Extract the [X, Y] coordinate from the center of the cell holding the provided text.  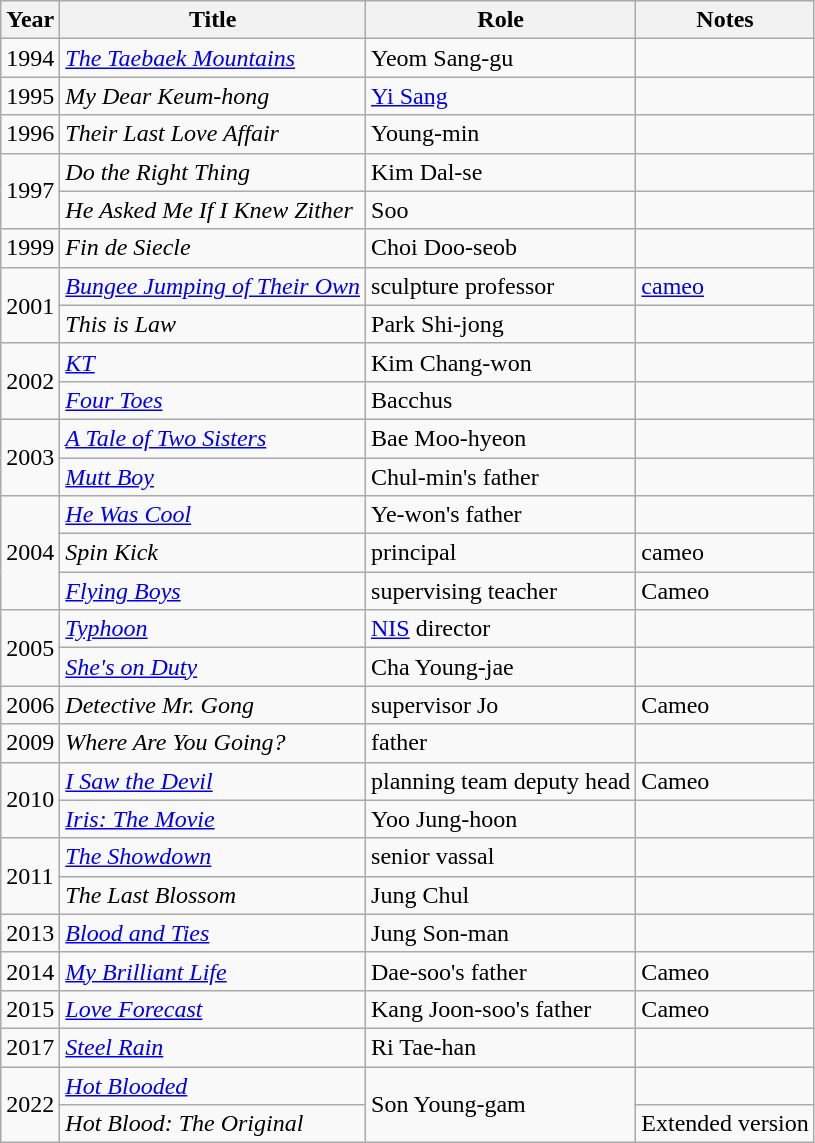
2017 [30, 1047]
2006 [30, 705]
Ri Tae-han [501, 1047]
My Dear Keum-hong [213, 96]
1994 [30, 58]
1996 [30, 134]
KT [213, 362]
Fin de Siecle [213, 248]
Bae Moo-hyeon [501, 438]
supervisor Jo [501, 705]
Cha Young-jae [501, 667]
Blood and Ties [213, 933]
Chul-min's father [501, 477]
principal [501, 553]
2013 [30, 933]
Dae-soo's father [501, 971]
NIS director [501, 629]
2014 [30, 971]
Jung Son-man [501, 933]
Bungee Jumping of Their Own [213, 286]
1997 [30, 191]
I Saw the Devil [213, 781]
Kang Joon-soo's father [501, 1009]
Title [213, 20]
He Was Cool [213, 515]
Detective Mr. Gong [213, 705]
2003 [30, 457]
Yi Sang [501, 96]
Son Young-gam [501, 1104]
2005 [30, 648]
1995 [30, 96]
Spin Kick [213, 553]
2011 [30, 876]
Ye-won's father [501, 515]
This is Law [213, 324]
The Last Blossom [213, 895]
Yoo Jung-hoon [501, 819]
Do the Right Thing [213, 172]
Typhoon [213, 629]
Flying Boys [213, 591]
The Taebaek Mountains [213, 58]
Year [30, 20]
Love Forecast [213, 1009]
Yeom Sang-gu [501, 58]
2009 [30, 743]
planning team deputy head [501, 781]
senior vassal [501, 857]
2010 [30, 800]
Hot Blooded [213, 1085]
Iris: The Movie [213, 819]
She's on Duty [213, 667]
Bacchus [501, 400]
Hot Blood: The Original [213, 1124]
Kim Chang-won [501, 362]
Kim Dal-se [501, 172]
A Tale of Two Sisters [213, 438]
Notes [725, 20]
Park Shi-jong [501, 324]
Where Are You Going? [213, 743]
2022 [30, 1104]
2004 [30, 553]
Jung Chul [501, 895]
Extended version [725, 1124]
2015 [30, 1009]
Choi Doo-seob [501, 248]
My Brilliant Life [213, 971]
1999 [30, 248]
Role [501, 20]
Their Last Love Affair [213, 134]
Soo [501, 210]
supervising teacher [501, 591]
Young-min [501, 134]
He Asked Me If I Knew Zither [213, 210]
Mutt Boy [213, 477]
The Showdown [213, 857]
2002 [30, 381]
father [501, 743]
2001 [30, 305]
Steel Rain [213, 1047]
Four Toes [213, 400]
sculpture professor [501, 286]
